Search for the cell housing the specified text and yield its (x, y) center coordinate. 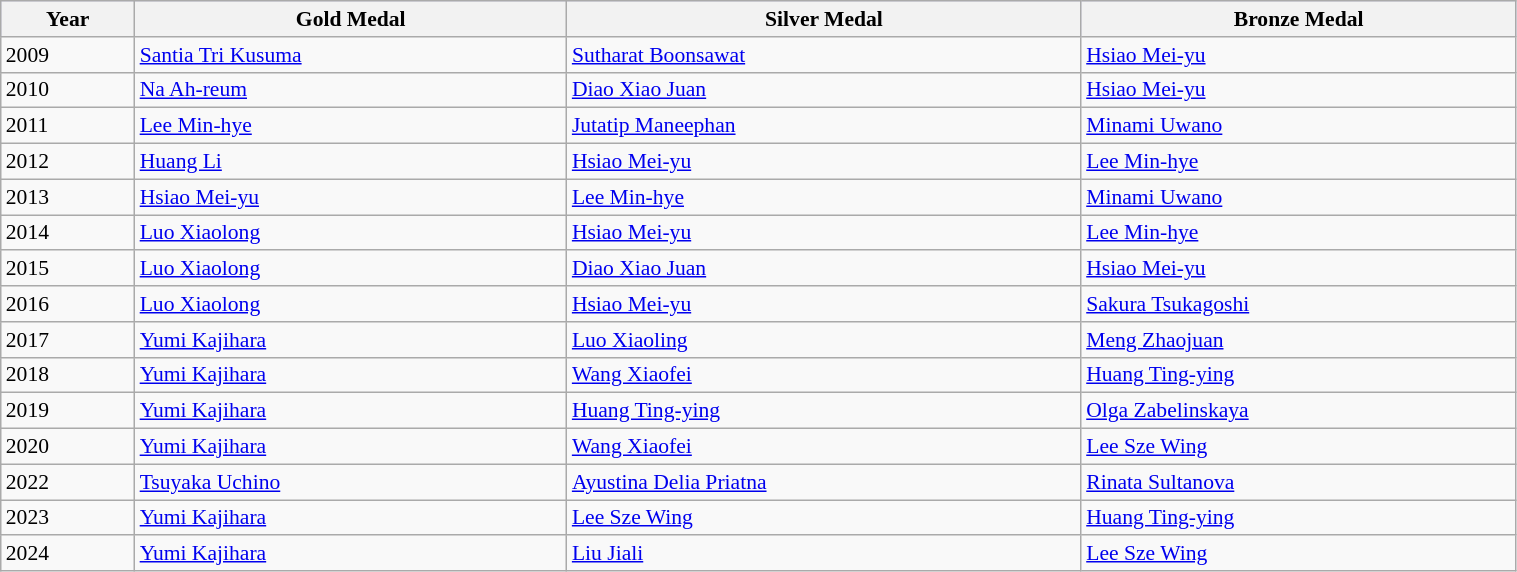
Tsuyaka Uchino (351, 482)
2023 (68, 518)
2019 (68, 411)
2015 (68, 269)
Sakura Tsukagoshi (1298, 304)
Jutatip Maneephan (824, 126)
2022 (68, 482)
2018 (68, 375)
2016 (68, 304)
2014 (68, 233)
2009 (68, 55)
Santia Tri Kusuma (351, 55)
Rinata Sultanova (1298, 482)
Bronze Medal (1298, 19)
2017 (68, 340)
2024 (68, 554)
Year (68, 19)
2013 (68, 197)
Gold Medal (351, 19)
Ayustina Delia Priatna (824, 482)
Luo Xiaoling (824, 340)
Meng Zhaojuan (1298, 340)
Olga Zabelinskaya (1298, 411)
2012 (68, 162)
2010 (68, 90)
2011 (68, 126)
Huang Li (351, 162)
Sutharat Boonsawat (824, 55)
Na Ah-reum (351, 90)
Liu Jiali (824, 554)
2020 (68, 447)
Silver Medal (824, 19)
